Scan for the cell matching the given text and deliver its [X, Y] coordinate at center. 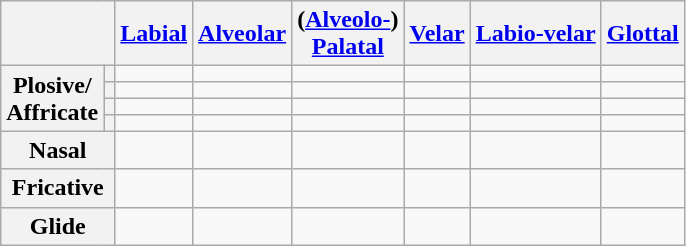
Glide [58, 226]
(Alveolo-)Palatal [348, 34]
Plosive/Affricate [52, 98]
Fricative [58, 188]
Glottal [642, 34]
Velar [437, 34]
Nasal [58, 150]
Labio-velar [536, 34]
Alveolar [242, 34]
Labial [154, 34]
